Detect which cell encompasses the target text, then output its (X, Y) center coordinate. 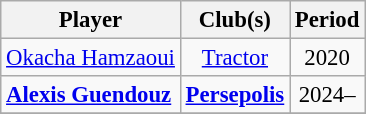
Okacha Hamzaoui (90, 58)
Alexis Guendouz (90, 95)
Period (328, 20)
2024– (328, 95)
2020 (328, 58)
Persepolis (234, 95)
Tractor (234, 58)
Player (90, 20)
Club(s) (234, 20)
